Provide the [x, y] coordinate of the cell's center where the given text is located.  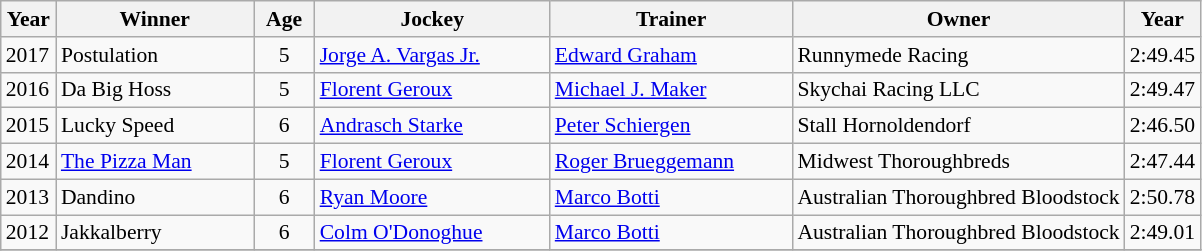
Edward Graham [672, 55]
Peter Schiergen [672, 126]
Roger Brueggemann [672, 162]
Andrasch Starke [432, 126]
Jockey [432, 19]
2:46.50 [1162, 126]
2014 [28, 162]
2017 [28, 55]
Michael J. Maker [672, 90]
Midwest Thoroughbreds [958, 162]
Dandino [155, 197]
Ryan Moore [432, 197]
Skychai Racing LLC [958, 90]
Lucky Speed [155, 126]
2:49.01 [1162, 233]
2:49.47 [1162, 90]
Stall Hornoldendorf [958, 126]
2:49.45 [1162, 55]
The Pizza Man [155, 162]
2:47.44 [1162, 162]
2012 [28, 233]
Da Big Hoss [155, 90]
2:50.78 [1162, 197]
Colm O'Donoghue [432, 233]
2013 [28, 197]
Jorge A. Vargas Jr. [432, 55]
Owner [958, 19]
Trainer [672, 19]
Postulation [155, 55]
Jakkalberry [155, 233]
2016 [28, 90]
Runnymede Racing [958, 55]
2015 [28, 126]
Winner [155, 19]
Age [284, 19]
